Pinpoint the cell where the given text exists, returning its [X, Y] midpoint coordinate. 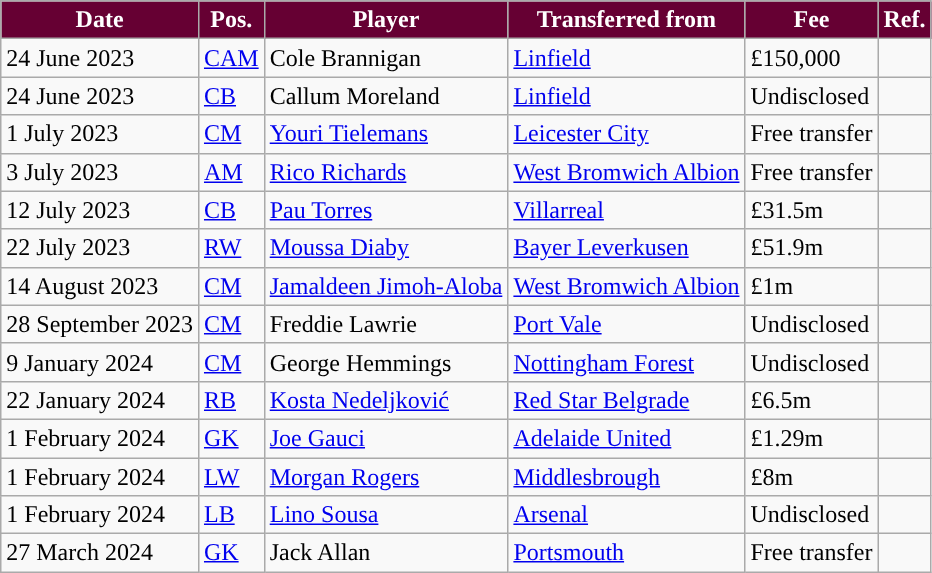
£1.29m [812, 438]
Pos. [231, 20]
£51.9m [812, 248]
Transferred from [626, 20]
CAM [231, 58]
Morgan Rogers [386, 477]
Freddie Lawrie [386, 324]
Adelaide United [626, 438]
George Hemmings [386, 362]
Pau Torres [386, 210]
LW [231, 477]
22 January 2024 [100, 400]
£31.5m [812, 210]
Cole Brannigan [386, 58]
27 March 2024 [100, 553]
Bayer Leverkusen [626, 248]
RW [231, 248]
Arsenal [626, 515]
£150,000 [812, 58]
9 January 2024 [100, 362]
3 July 2023 [100, 172]
Middlesbrough [626, 477]
Moussa Diaby [386, 248]
Date [100, 20]
Jamaldeen Jimoh-Aloba [386, 286]
Lino Sousa [386, 515]
£1m [812, 286]
Portsmouth [626, 553]
Joe Gauci [386, 438]
12 July 2023 [100, 210]
Jack Allan [386, 553]
Villarreal [626, 210]
Kosta Nedeljković [386, 400]
Port Vale [626, 324]
Fee [812, 20]
22 July 2023 [100, 248]
1 July 2023 [100, 134]
£6.5m [812, 400]
LB [231, 515]
Callum Moreland [386, 96]
Rico Richards [386, 172]
Ref. [904, 20]
Leicester City [626, 134]
Youri Tielemans [386, 134]
£8m [812, 477]
AM [231, 172]
Player [386, 20]
28 September 2023 [100, 324]
14 August 2023 [100, 286]
Nottingham Forest [626, 362]
Red Star Belgrade [626, 400]
RB [231, 400]
